Provide the [x, y] coordinate of the cell's center where the given text is located.  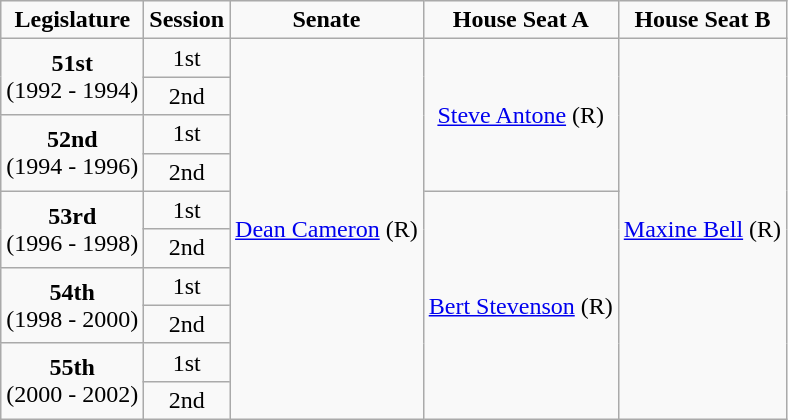
Senate [327, 20]
Legislature [72, 20]
54th (1998 - 2000) [72, 305]
Maxine Bell (R) [702, 230]
Bert Stevenson (R) [520, 305]
52nd (1994 - 1996) [72, 153]
51st (1992 - 1994) [72, 77]
Steve Antone (R) [520, 115]
53rd (1996 - 1998) [72, 229]
House Seat A [520, 20]
House Seat B [702, 20]
Session [187, 20]
Dean Cameron (R) [327, 230]
55th (2000 - 2002) [72, 381]
